Provide the (X, Y) coordinate of the cell's center where the given text is located.  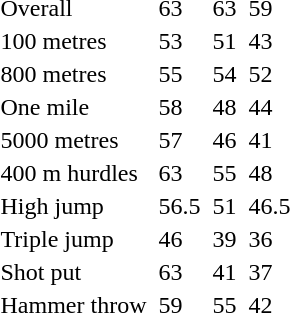
54 (224, 74)
48 (224, 107)
56.5 (180, 206)
58 (180, 107)
39 (224, 239)
57 (180, 140)
53 (180, 41)
41 (224, 272)
